Pinpoint the cell where the given text exists, returning its (X, Y) midpoint coordinate. 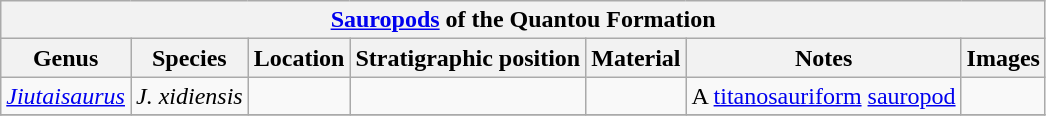
Species (189, 58)
Sauropods of the Quantou Formation (524, 20)
Notes (824, 58)
Material (636, 58)
J. xidiensis (189, 96)
A titanosauriform sauropod (824, 96)
Location (299, 58)
Stratigraphic position (468, 58)
Jiutaisaurus (66, 96)
Images (1003, 58)
Genus (66, 58)
